For the text-containing cell, return its midpoint in (x, y) coordinate format. 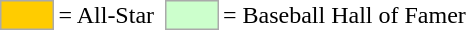
= All-Star (106, 15)
